Pinpoint the cell where the given text exists, returning its [x, y] midpoint coordinate. 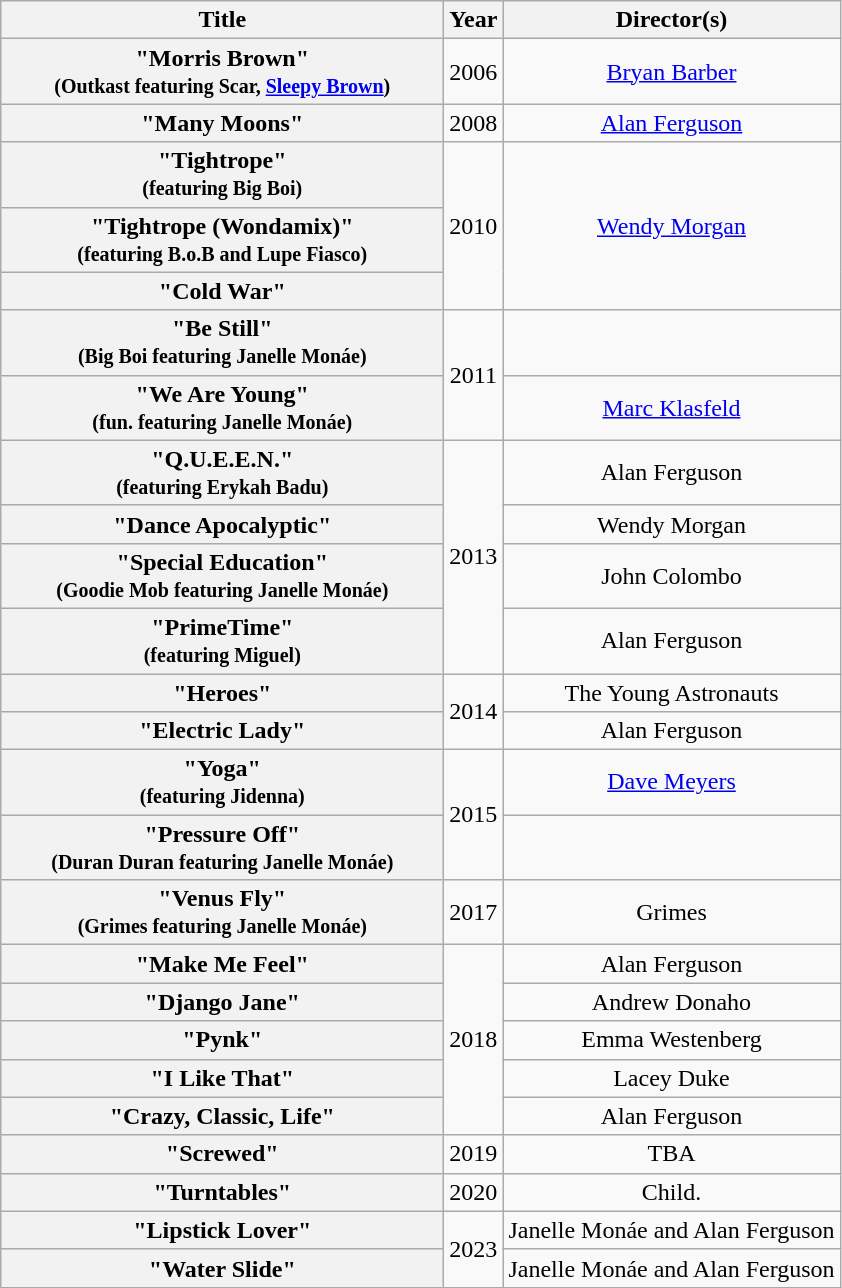
"Be Still"(Big Boi featuring Janelle Monáe) [222, 342]
"Tightrope"(featuring Big Boi) [222, 174]
"PrimeTime"(featuring Miguel) [222, 640]
"Electric Lady" [222, 731]
"We Are Young"(fun. featuring Janelle Monáe) [222, 408]
2006 [474, 72]
"Pressure Off"(Duran Duran featuring Janelle Monáe) [222, 848]
2011 [474, 375]
2014 [474, 712]
Director(s) [672, 20]
John Colombo [672, 576]
"Heroes" [222, 693]
"Django Jane" [222, 1002]
Marc Klasfeld [672, 408]
"Q.U.E.E.N."(featuring Erykah Badu) [222, 472]
"Turntables" [222, 1192]
"Cold War" [222, 291]
"Water Slide" [222, 1268]
2010 [474, 226]
"Lipstick Lover" [222, 1230]
2019 [474, 1154]
2023 [474, 1249]
"Many Moons" [222, 123]
Grimes [672, 912]
"Make Me Feel" [222, 964]
2008 [474, 123]
Year [474, 20]
"Special Education"(Goodie Mob featuring Janelle Monáe) [222, 576]
"Venus Fly"(Grimes featuring Janelle Monáe) [222, 912]
"Morris Brown"(Outkast featuring Scar, Sleepy Brown) [222, 72]
2015 [474, 815]
"Pynk" [222, 1040]
2017 [474, 912]
"Yoga"(featuring Jidenna) [222, 782]
Andrew Donaho [672, 1002]
"I Like That" [222, 1078]
The Young Astronauts [672, 693]
2018 [474, 1040]
"Screwed" [222, 1154]
"Tightrope (Wondamix)"(featuring B.o.B and Lupe Fiasco) [222, 240]
Emma Westenberg [672, 1040]
Dave Meyers [672, 782]
Child. [672, 1192]
"Crazy, Classic, Life" [222, 1116]
Lacey Duke [672, 1078]
2013 [474, 556]
"Dance Apocalyptic" [222, 524]
2020 [474, 1192]
TBA [672, 1154]
Bryan Barber [672, 72]
Title [222, 20]
